Extract the [X, Y] coordinate from the center of the cell holding the provided text.  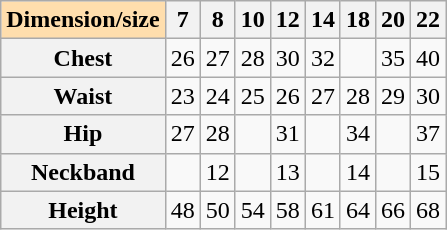
66 [394, 210]
58 [288, 210]
10 [252, 20]
32 [322, 58]
24 [218, 96]
29 [394, 96]
64 [358, 210]
Chest [83, 58]
8 [218, 20]
15 [428, 172]
50 [218, 210]
Waist [83, 96]
Dimension/size [83, 20]
13 [288, 172]
35 [394, 58]
22 [428, 20]
23 [182, 96]
Height [83, 210]
48 [182, 210]
54 [252, 210]
31 [288, 134]
68 [428, 210]
Neckband [83, 172]
25 [252, 96]
61 [322, 210]
40 [428, 58]
20 [394, 20]
18 [358, 20]
37 [428, 134]
34 [358, 134]
7 [182, 20]
Hip [83, 134]
